Extract the [x, y] coordinate from the center of the cell holding the provided text.  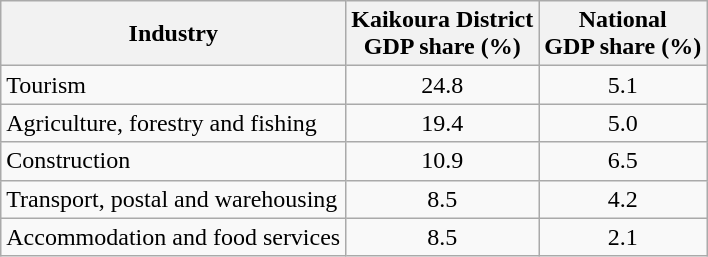
Accommodation and food services [174, 237]
Kaikoura DistrictGDP share (%) [442, 34]
5.0 [623, 123]
Tourism [174, 85]
4.2 [623, 199]
NationalGDP share (%) [623, 34]
Transport, postal and warehousing [174, 199]
10.9 [442, 161]
24.8 [442, 85]
19.4 [442, 123]
Construction [174, 161]
Industry [174, 34]
Agriculture, forestry and fishing [174, 123]
6.5 [623, 161]
2.1 [623, 237]
5.1 [623, 85]
